Provide the [x, y] coordinate of the cell's center where the given text is located.  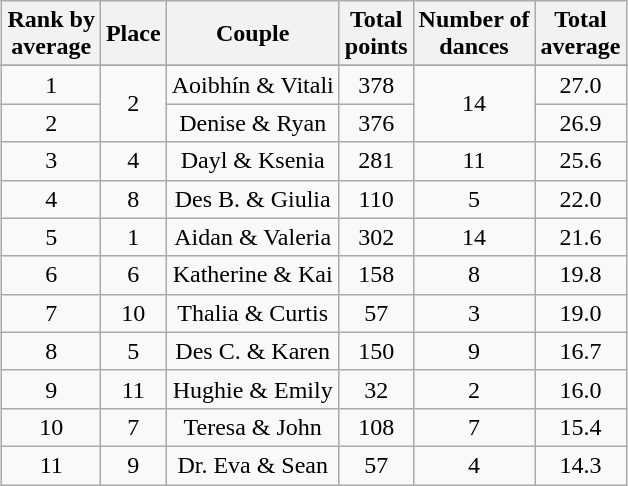
Teresa & John [252, 427]
Total average [580, 34]
19.0 [580, 313]
Total points [376, 34]
Aoibhín & Vitali [252, 85]
110 [376, 199]
Des B. & Giulia [252, 199]
Aidan & Valeria [252, 237]
25.6 [580, 161]
14.3 [580, 465]
378 [376, 85]
15.4 [580, 427]
Des C. & Karen [252, 351]
281 [376, 161]
22.0 [580, 199]
Hughie & Emily [252, 389]
Dr. Eva & Sean [252, 465]
Number of dances [474, 34]
Place [133, 34]
32 [376, 389]
302 [376, 237]
16.0 [580, 389]
108 [376, 427]
19.8 [580, 275]
158 [376, 275]
Dayl & Ksenia [252, 161]
26.9 [580, 123]
Denise & Ryan [252, 123]
Rank by average [51, 34]
16.7 [580, 351]
Katherine & Kai [252, 275]
21.6 [580, 237]
376 [376, 123]
150 [376, 351]
27.0 [580, 85]
Couple [252, 34]
Thalia & Curtis [252, 313]
